Scan for the cell matching the given text and deliver its [x, y] coordinate at center. 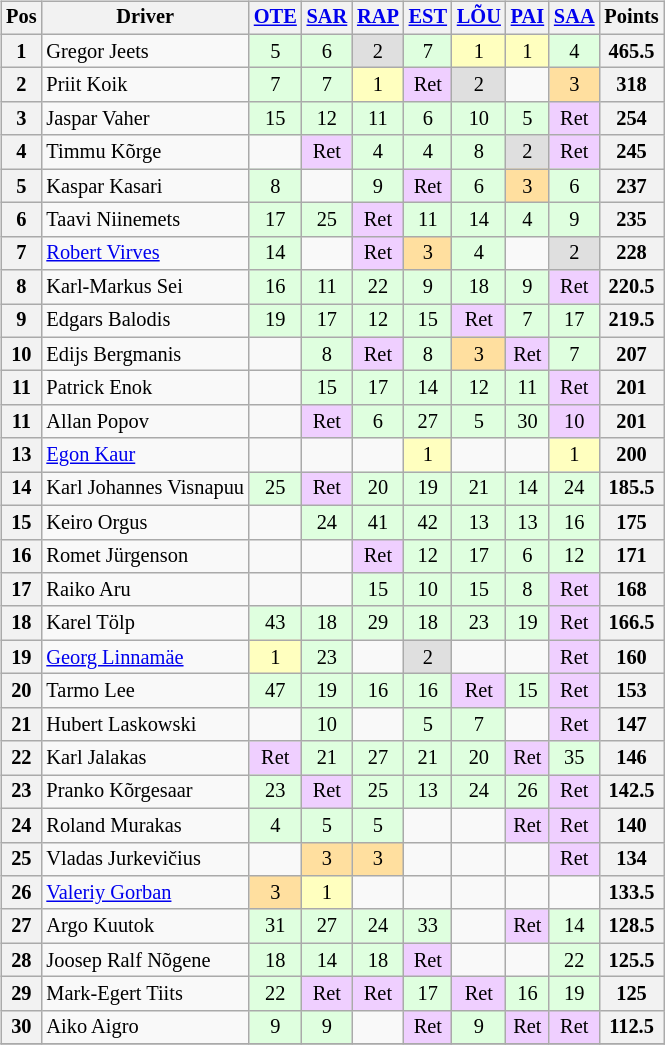
Karel Tölp [144, 623]
Egon Kaur [144, 455]
Aiko Aigro [144, 1027]
175 [631, 522]
SAA [574, 18]
134 [631, 859]
Roland Murakas [144, 825]
207 [631, 354]
Priit Koik [144, 85]
Georg Linnamäe [144, 657]
465.5 [631, 51]
219.5 [631, 321]
Raiko Aru [144, 590]
47 [276, 691]
31 [276, 926]
Hubert Laskowski [144, 724]
Edijs Bergmanis [144, 354]
254 [631, 119]
Edgars Balodis [144, 321]
185.5 [631, 489]
318 [631, 85]
Gregor Jeets [144, 51]
125.5 [631, 960]
PAI [528, 18]
142.5 [631, 792]
140 [631, 825]
168 [631, 590]
Allan Popov [144, 422]
Pranko Kõrgesaar [144, 792]
160 [631, 657]
Points [631, 18]
33 [428, 926]
112.5 [631, 1027]
Valeriy Gorban [144, 893]
Romet Jürgenson [144, 556]
LÕU [479, 18]
220.5 [631, 287]
Mark-Egert Tiits [144, 994]
Pos [21, 18]
147 [631, 724]
245 [631, 152]
171 [631, 556]
200 [631, 455]
Timmu Kõrge [144, 152]
146 [631, 758]
Taavi Niinemets [144, 220]
Argo Kuutok [144, 926]
125 [631, 994]
Joosep Ralf Nõgene [144, 960]
Kaspar Kasari [144, 186]
235 [631, 220]
EST [428, 18]
SAR [327, 18]
237 [631, 186]
RAP [378, 18]
Karl Jalakas [144, 758]
42 [428, 522]
Jaspar Vaher [144, 119]
28 [21, 960]
Patrick Enok [144, 388]
Tarmo Lee [144, 691]
Karl Johannes Visnapuu [144, 489]
133.5 [631, 893]
166.5 [631, 623]
OTE [276, 18]
128.5 [631, 926]
153 [631, 691]
41 [378, 522]
Vladas Jurkevičius [144, 859]
Karl-Markus Sei [144, 287]
Keiro Orgus [144, 522]
35 [574, 758]
43 [276, 623]
Robert Virves [144, 253]
228 [631, 253]
Driver [144, 18]
